Detect which cell encompasses the target text, then output its [x, y] center coordinate. 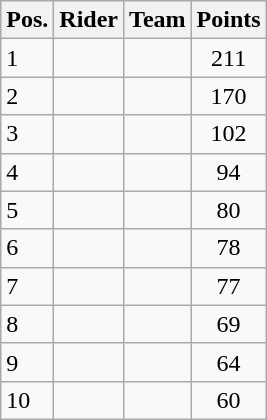
3 [28, 134]
Points [228, 20]
1 [28, 58]
2 [28, 96]
78 [228, 248]
8 [28, 324]
7 [28, 286]
9 [28, 362]
5 [28, 210]
77 [228, 286]
Pos. [28, 20]
211 [228, 58]
170 [228, 96]
69 [228, 324]
Rider [89, 20]
94 [228, 172]
Team [158, 20]
10 [28, 400]
102 [228, 134]
80 [228, 210]
60 [228, 400]
64 [228, 362]
6 [28, 248]
4 [28, 172]
